Output the (x, y) coordinate of the center of the cell containing the given text.  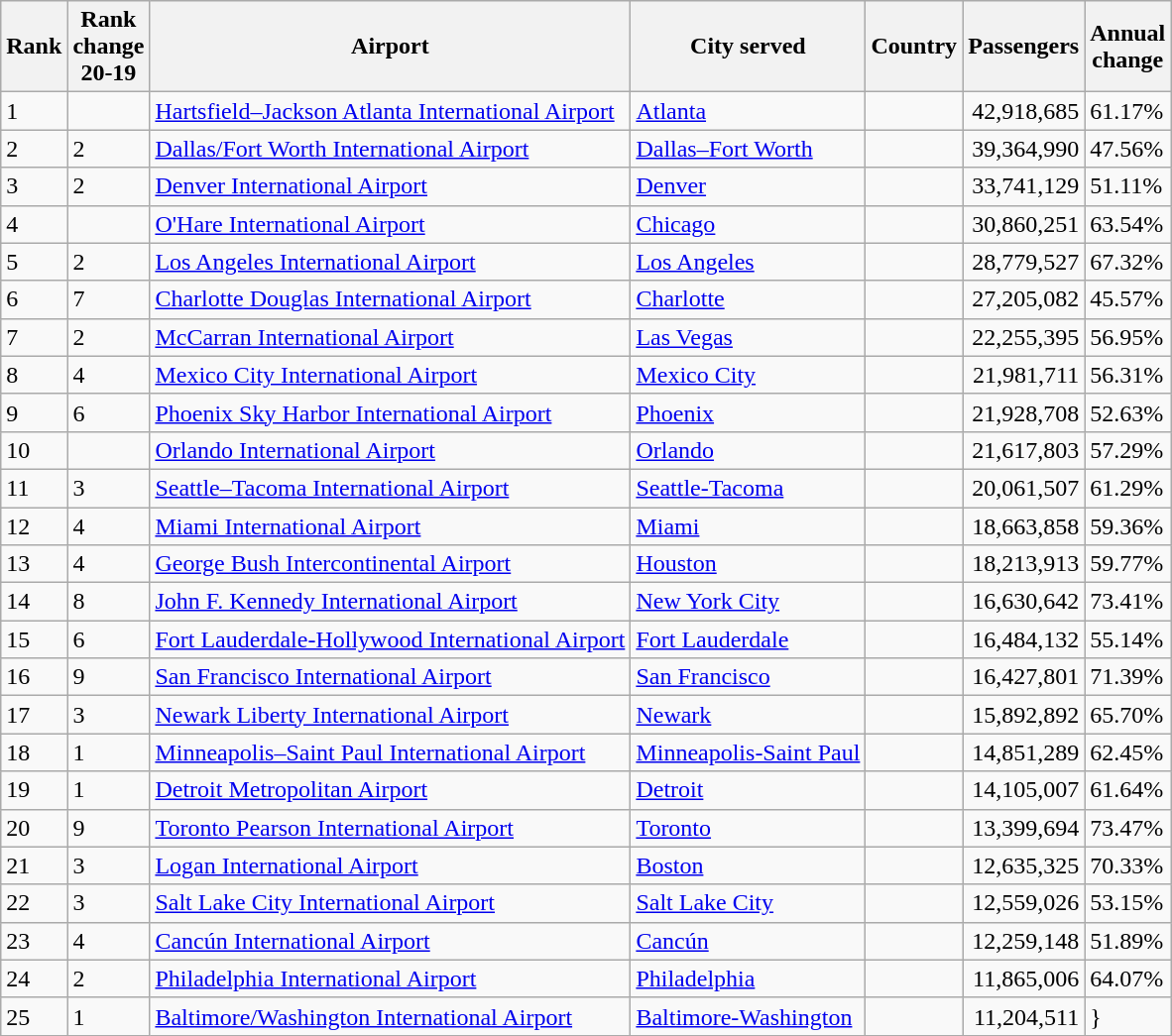
16,630,642 (1023, 602)
San Francisco (748, 677)
Detroit (748, 790)
John F. Kennedy International Airport (391, 602)
11,204,511 (1023, 1016)
12,559,026 (1023, 903)
16 (34, 677)
20,061,507 (1023, 488)
21,981,711 (1023, 375)
10 (34, 450)
Orlando International Airport (391, 450)
Fort Lauderdale (748, 639)
73.41% (1128, 602)
Miami International Airport (391, 526)
McCarran International Airport (391, 337)
O'Hare International Airport (391, 224)
Seattle-Tacoma (748, 488)
11,865,006 (1023, 978)
18,663,858 (1023, 526)
65.70% (1128, 715)
Country (914, 47)
Baltimore-Washington (748, 1016)
Phoenix (748, 412)
Minneapolis–Saint Paul International Airport (391, 752)
63.54% (1128, 224)
Detroit Metropolitan Airport (391, 790)
Philadelphia (748, 978)
61.64% (1128, 790)
27,205,082 (1023, 299)
24 (34, 978)
33,741,129 (1023, 186)
14,105,007 (1023, 790)
21 (34, 865)
Cancún International Airport (391, 941)
47.56% (1128, 149)
Baltimore/Washington International Airport (391, 1016)
59.36% (1128, 526)
21,928,708 (1023, 412)
67.32% (1128, 262)
City served (748, 47)
Houston (748, 564)
Cancún (748, 941)
14 (34, 602)
Mexico City (748, 375)
Las Vegas (748, 337)
} (1128, 1016)
30,860,251 (1023, 224)
Mexico City International Airport (391, 375)
Phoenix Sky Harbor International Airport (391, 412)
73.47% (1128, 828)
56.95% (1128, 337)
Rank (34, 47)
Dallas–Fort Worth (748, 149)
61.29% (1128, 488)
62.45% (1128, 752)
Passengers (1023, 47)
16,427,801 (1023, 677)
64.07% (1128, 978)
Chicago (748, 224)
Philadelphia International Airport (391, 978)
Fort Lauderdale-Hollywood International Airport (391, 639)
11 (34, 488)
Miami (748, 526)
Denver International Airport (391, 186)
New York City (748, 602)
16,484,132 (1023, 639)
Seattle–Tacoma International Airport (391, 488)
Minneapolis-Saint Paul (748, 752)
21,617,803 (1023, 450)
Orlando (748, 450)
Atlanta (748, 111)
12 (34, 526)
17 (34, 715)
George Bush Intercontinental Airport (391, 564)
18 (34, 752)
56.31% (1128, 375)
15,892,892 (1023, 715)
Newark (748, 715)
15 (34, 639)
61.17% (1128, 111)
52.63% (1128, 412)
42,918,685 (1023, 111)
Charlotte Douglas International Airport (391, 299)
53.15% (1128, 903)
55.14% (1128, 639)
Los Angeles International Airport (391, 262)
12,635,325 (1023, 865)
71.39% (1128, 677)
57.29% (1128, 450)
Toronto (748, 828)
Charlotte (748, 299)
59.77% (1128, 564)
39,364,990 (1023, 149)
Toronto Pearson International Airport (391, 828)
5 (34, 262)
45.57% (1128, 299)
Rankchange20-19 (109, 47)
Los Angeles (748, 262)
22,255,395 (1023, 337)
51.89% (1128, 941)
13 (34, 564)
Logan International Airport (391, 865)
19 (34, 790)
Salt Lake City International Airport (391, 903)
28,779,527 (1023, 262)
San Francisco International Airport (391, 677)
23 (34, 941)
14,851,289 (1023, 752)
Boston (748, 865)
12,259,148 (1023, 941)
Dallas/Fort Worth International Airport (391, 149)
25 (34, 1016)
22 (34, 903)
Airport (391, 47)
18,213,913 (1023, 564)
Newark Liberty International Airport (391, 715)
Hartsfield–Jackson Atlanta International Airport (391, 111)
Salt Lake City (748, 903)
20 (34, 828)
Annualchange (1128, 47)
Denver (748, 186)
13,399,694 (1023, 828)
70.33% (1128, 865)
51.11% (1128, 186)
